Provide the [X, Y] coordinate of the cell's center where the given text is located.  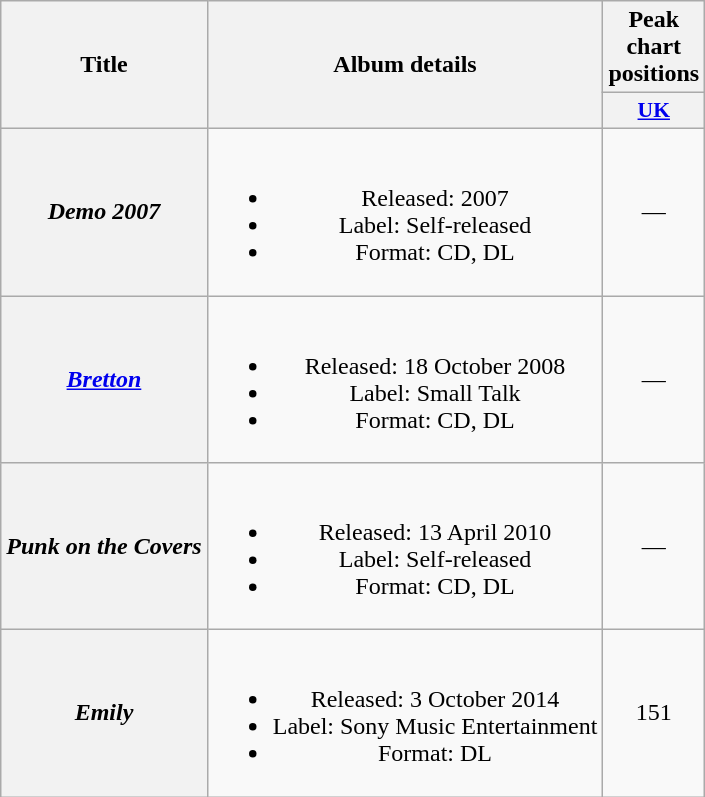
Released: 2007Label: Self-releasedFormat: CD, DL [405, 212]
UK [654, 111]
Released: 18 October 2008Label: Small TalkFormat: CD, DL [405, 380]
Emily [104, 714]
Album details [405, 65]
Demo 2007 [104, 212]
Bretton [104, 380]
151 [654, 714]
Released: 3 October 2014Label: Sony Music EntertainmentFormat: DL [405, 714]
Released: 13 April 2010Label: Self-releasedFormat: CD, DL [405, 546]
Title [104, 65]
Punk on the Covers [104, 546]
Peak chartpositions [654, 47]
